Return [x, y] of the center of cell containing provided text 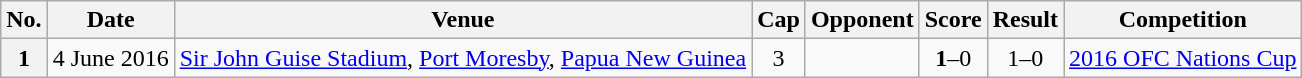
2016 OFC Nations Cup [1183, 58]
Date [110, 20]
Cap [779, 20]
Venue [462, 20]
Sir John Guise Stadium, Port Moresby, Papua New Guinea [462, 58]
3 [779, 58]
Competition [1183, 20]
Opponent [862, 20]
4 June 2016 [110, 58]
Result [1025, 20]
1 [24, 58]
Score [953, 20]
No. [24, 20]
